Determine the [x, y] coordinate at the center of the cell enclosing the given text.  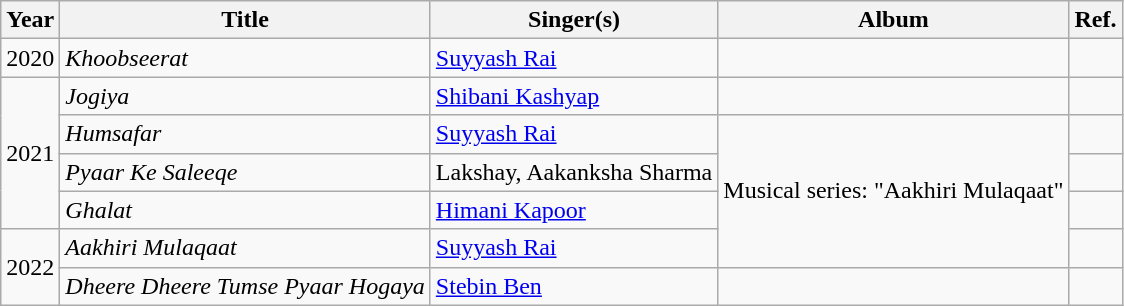
Jogiya [246, 96]
Ghalat [246, 210]
Lakshay, Aakanksha Sharma [574, 172]
Himani Kapoor [574, 210]
Album [894, 20]
2021 [30, 153]
Shibani Kashyap [574, 96]
Singer(s) [574, 20]
Humsafar [246, 134]
Title [246, 20]
Dheere Dheere Tumse Pyaar Hogaya [246, 286]
Musical series: "Aakhiri Mulaqaat" [894, 191]
Ref. [1096, 20]
2022 [30, 267]
Khoobseerat [246, 58]
Pyaar Ke Saleeqe [246, 172]
2020 [30, 58]
Year [30, 20]
Stebin Ben [574, 286]
Aakhiri Mulaqaat [246, 248]
